Provide the [x, y] coordinate of the cell's center where the given text is located.  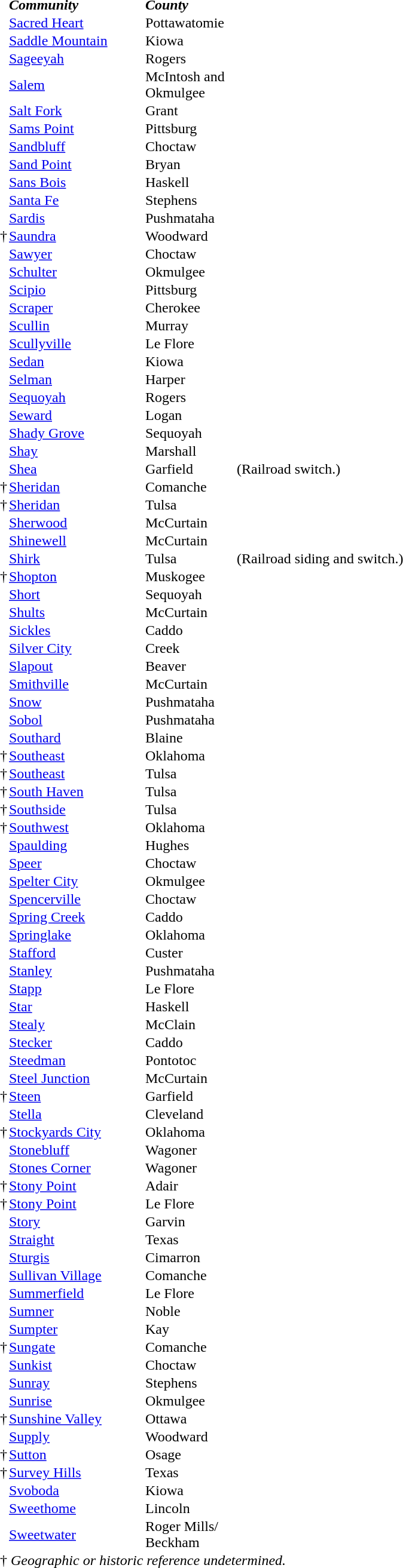
Stones Corner [77, 1168]
Sunrise [77, 1401]
Shirk [77, 559]
Stealy [77, 1025]
Cherokee [190, 308]
Star [77, 1007]
Beaver [190, 667]
Steen [77, 1097]
Shinewell [77, 541]
Logan [190, 416]
Sutton [77, 1455]
Spring Creek [77, 918]
Salem [77, 85]
Sand Point [77, 165]
Silver City [77, 649]
Steel Junction [77, 1079]
Stapp [77, 989]
Sams Point [77, 129]
Sherwood [77, 523]
Adair [190, 1186]
Summerfield [77, 1294]
Sumner [77, 1312]
Lincoln [190, 1509]
Sweethome [77, 1509]
Steedman [77, 1061]
Ottawa [190, 1419]
Scullin [77, 326]
Saddle Mountain [77, 41]
Sunshine Valley [77, 1419]
Sageeyah [77, 59]
Roger Mills/ Beckham [190, 1535]
Sunray [77, 1383]
Osage [190, 1455]
Scullyville [77, 344]
Cimarron [190, 1258]
McClain [190, 1025]
Story [77, 1222]
Slapout [77, 667]
South Haven [77, 792]
Schulter [77, 272]
Pottawatomie [190, 23]
Stecker [77, 1043]
Svoboda [77, 1491]
Scraper [77, 308]
Southside [77, 810]
Stanley [77, 971]
Bryan [190, 165]
Shopton [77, 577]
Snow [77, 702]
Hughes [190, 846]
Sandbluff [77, 147]
Kay [190, 1330]
Selman [77, 380]
Southard [77, 738]
Sungate [77, 1348]
Stella [77, 1115]
Stafford [77, 953]
Pontotoc [190, 1061]
Stockyards City [77, 1133]
Spaulding [77, 846]
Shay [77, 452]
Blaine [190, 738]
Shea [77, 470]
Santa Fe [77, 201]
Seward [77, 416]
Sans Bois [77, 183]
Marshall [190, 452]
Noble [190, 1312]
Shady Grove [77, 434]
Sullivan Village [77, 1276]
Sardis [77, 219]
Sunkist [77, 1366]
Grant [190, 111]
Creek [190, 649]
Salt Fork [77, 111]
Springlake [77, 935]
Short [77, 595]
Saundra [77, 237]
Survey Hills [77, 1473]
Sickles [77, 631]
Spencerville [77, 900]
Straight [77, 1240]
Sumpter [77, 1330]
Muskogee [190, 577]
Sedan [77, 362]
Southwest [77, 828]
Smithville [77, 685]
Sawyer [77, 254]
Cleveland [190, 1115]
Sobol [77, 720]
Murray [190, 326]
Sturgis [77, 1258]
Spelter City [77, 882]
Harper [190, 380]
Garvin [190, 1222]
Sweetwater [77, 1535]
Custer [190, 953]
Scipio [77, 290]
Speer [77, 864]
McIntosh and Okmulgee [190, 85]
Supply [77, 1437]
Shults [77, 613]
Stonebluff [77, 1150]
Sacred Heart [77, 23]
